Find where the given text appears and provide that cell's center as [X, Y] coordinate. 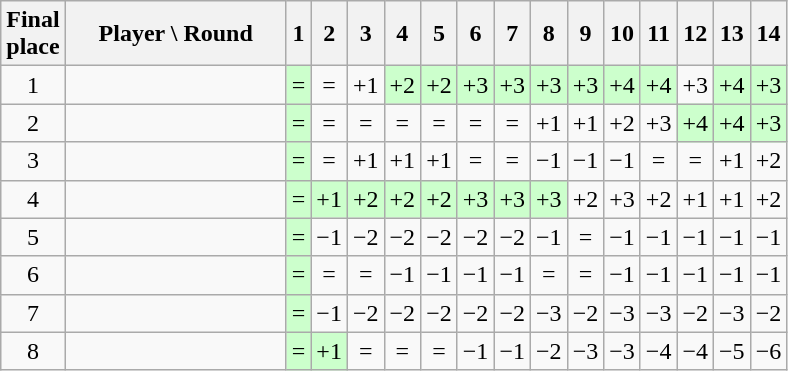
12 [696, 34]
10 [622, 34]
Player \ Round [176, 34]
14 [768, 34]
−5 [732, 351]
−6 [768, 351]
Finalplace [33, 34]
9 [586, 34]
13 [732, 34]
11 [658, 34]
